Output the [x, y] coordinate of the center of the cell containing the given text.  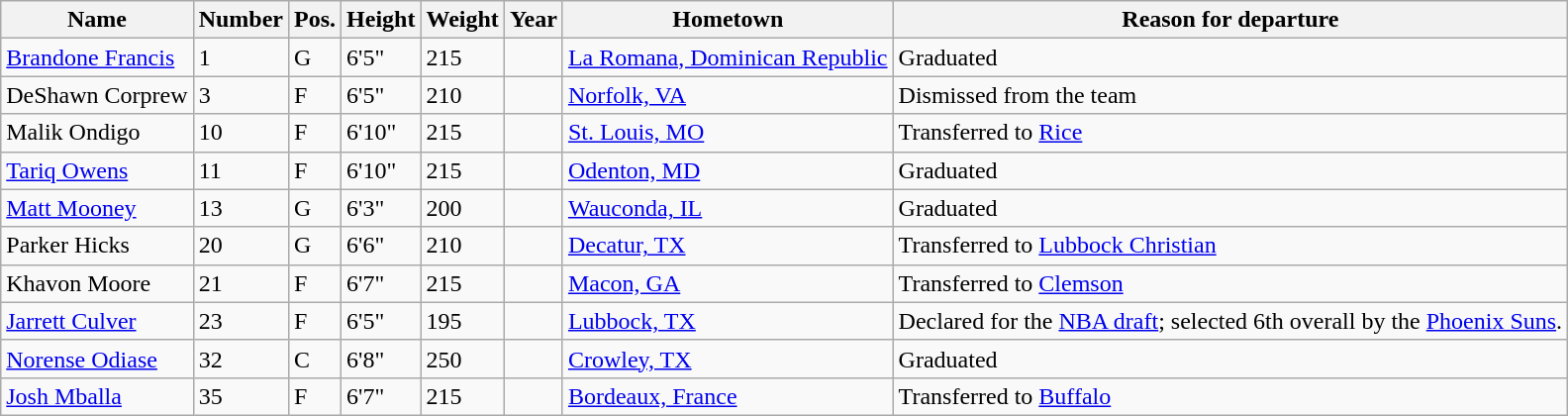
1 [241, 57]
Weight [462, 20]
Brandone Francis [97, 57]
St. Louis, MO [728, 133]
Height [381, 20]
11 [241, 170]
195 [462, 321]
6'8" [381, 359]
Name [97, 20]
Odenton, MD [728, 170]
Transferred to Buffalo [1230, 396]
Jarrett Culver [97, 321]
Crowley, TX [728, 359]
Bordeaux, France [728, 396]
10 [241, 133]
Malik Ondigo [97, 133]
Norfolk, VA [728, 95]
250 [462, 359]
Norense Odiase [97, 359]
200 [462, 208]
Wauconda, IL [728, 208]
Year [533, 20]
DeShawn Corprew [97, 95]
3 [241, 95]
La Romana, Dominican Republic [728, 57]
C [315, 359]
23 [241, 321]
Khavon Moore [97, 283]
Dismissed from the team [1230, 95]
Parker Hicks [97, 246]
Matt Mooney [97, 208]
Hometown [728, 20]
35 [241, 396]
20 [241, 246]
Tariq Owens [97, 170]
32 [241, 359]
Number [241, 20]
Transferred to Rice [1230, 133]
Decatur, TX [728, 246]
21 [241, 283]
Reason for departure [1230, 20]
Declared for the NBA draft; selected 6th overall by the Phoenix Suns. [1230, 321]
Macon, GA [728, 283]
6'6" [381, 246]
Pos. [315, 20]
13 [241, 208]
Lubbock, TX [728, 321]
Transferred to Lubbock Christian [1230, 246]
Transferred to Clemson [1230, 283]
Josh Mballa [97, 396]
6'3" [381, 208]
